Output the (x, y) coordinate of the center of the cell containing the given text.  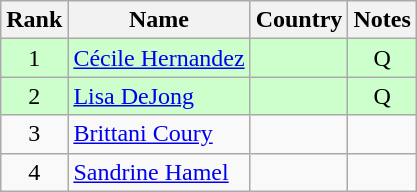
Cécile Hernandez (159, 58)
4 (34, 172)
Lisa DeJong (159, 96)
1 (34, 58)
Sandrine Hamel (159, 172)
3 (34, 134)
Country (299, 20)
Notes (382, 20)
Rank (34, 20)
2 (34, 96)
Brittani Coury (159, 134)
Name (159, 20)
